Pinpoint the cell where the given text exists, returning its [x, y] midpoint coordinate. 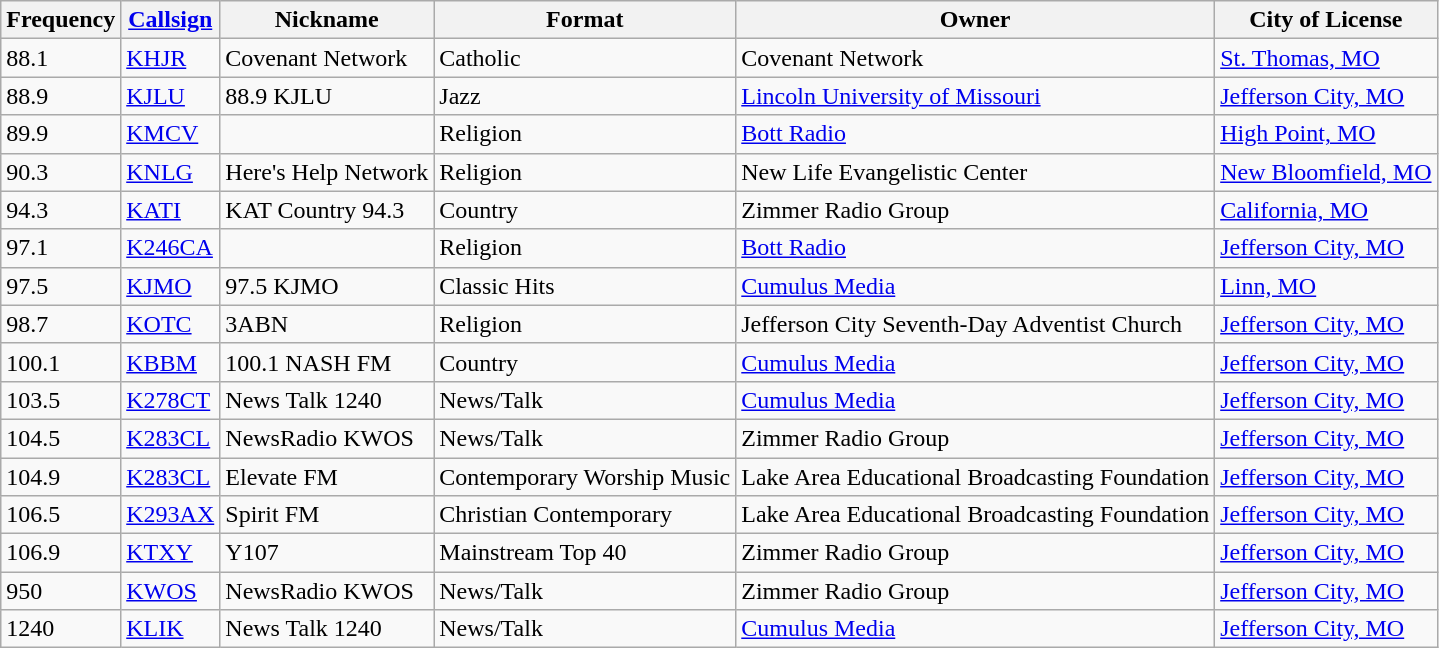
Classic Hits [585, 286]
Jazz [585, 96]
KOTC [170, 324]
Nickname [327, 20]
KTXY [170, 553]
100.1 NASH FM [327, 362]
Frequency [61, 20]
88.1 [61, 58]
Format [585, 20]
KBBM [170, 362]
Contemporary Worship Music [585, 477]
K278CT [170, 400]
K246CA [170, 248]
KJLU [170, 96]
104.5 [61, 438]
103.5 [61, 400]
K293AX [170, 515]
KMCV [170, 134]
New Bloomfield, MO [1326, 172]
City of License [1326, 20]
Christian Contemporary [585, 515]
90.3 [61, 172]
KNLG [170, 172]
97.5 [61, 286]
100.1 [61, 362]
88.9 [61, 96]
Linn, MO [1326, 286]
KHJR [170, 58]
Owner [976, 20]
3ABN [327, 324]
104.9 [61, 477]
950 [61, 591]
Jefferson City Seventh-Day Adventist Church [976, 324]
98.7 [61, 324]
94.3 [61, 210]
Y107 [327, 553]
New Life Evangelistic Center [976, 172]
88.9 KJLU [327, 96]
California, MO [1326, 210]
97.5 KJMO [327, 286]
KATI [170, 210]
St. Thomas, MO [1326, 58]
KJMO [170, 286]
Spirit FM [327, 515]
Catholic [585, 58]
KAT Country 94.3 [327, 210]
Lincoln University of Missouri [976, 96]
KLIK [170, 629]
106.9 [61, 553]
Here's Help Network [327, 172]
97.1 [61, 248]
High Point, MO [1326, 134]
106.5 [61, 515]
1240 [61, 629]
Mainstream Top 40 [585, 553]
KWOS [170, 591]
89.9 [61, 134]
Elevate FM [327, 477]
Callsign [170, 20]
